Extract the [x, y] coordinate from the center of the cell holding the provided text.  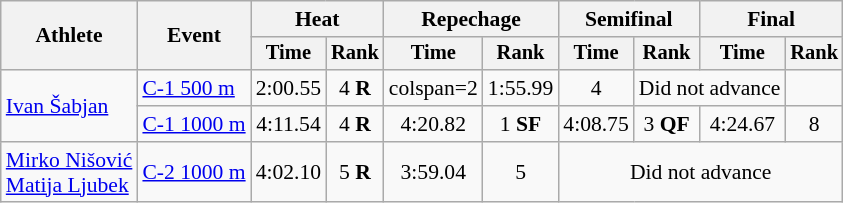
1 SF [520, 124]
5 R [355, 172]
2:00.55 [288, 88]
C-1 500 m [194, 88]
Mirko NišovićMatija Ljubek [70, 172]
4:08.75 [596, 124]
4 [596, 88]
C-2 1000 m [194, 172]
C-1 1000 m [194, 124]
4:24.67 [742, 124]
3 QF [667, 124]
5 [520, 172]
Final [771, 19]
Repechage [472, 19]
1:55.99 [520, 88]
4:02.10 [288, 172]
8 [814, 124]
3:59.04 [434, 172]
Event [194, 36]
Heat [318, 19]
Athlete [70, 36]
4:11.54 [288, 124]
Ivan Šabjan [70, 106]
4:20.82 [434, 124]
Semifinal [628, 19]
colspan=2 [434, 88]
